Return (X, Y) of the center of cell containing provided text 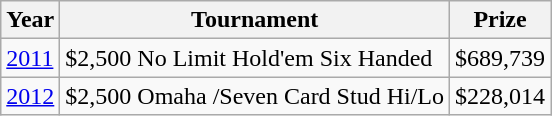
2011 (30, 58)
$2,500 Omaha /Seven Card Stud Hi/Lo (255, 96)
Year (30, 20)
$689,739 (500, 58)
Prize (500, 20)
Tournament (255, 20)
$2,500 No Limit Hold'em Six Handed (255, 58)
2012 (30, 96)
$228,014 (500, 96)
